Extract the [X, Y] coordinate from the center of the cell holding the provided text.  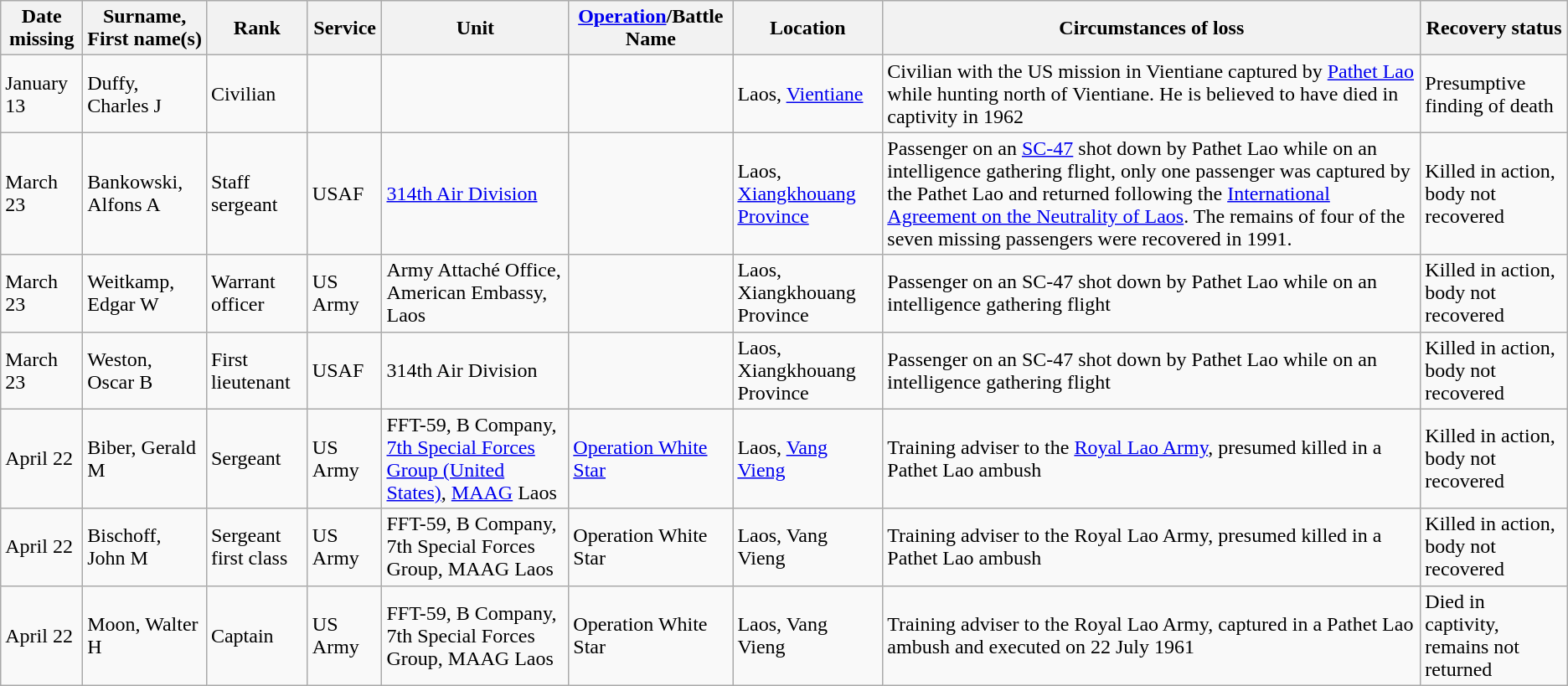
Weston, Oscar B [145, 370]
Presumptive finding of death [1494, 94]
Moon, Walter H [145, 635]
Sergeant [256, 459]
First lieutenant [256, 370]
Training adviser to the Royal Lao Army, captured in a Pathet Lao ambush and executed on 22 July 1961 [1152, 635]
January 13 [42, 94]
Died in captivity, remains not returned [1494, 635]
Circumstances of loss [1152, 28]
Service [345, 28]
Unit [476, 28]
Location [807, 28]
FFT-59, B Company, 7th Special Forces Group (United States), MAAG Laos [476, 459]
Captain [256, 635]
Army Attaché Office, American Embassy, Laos [476, 293]
Operation/Battle Name [651, 28]
Weitkamp, Edgar W [145, 293]
Surname, First name(s) [145, 28]
Warrant officer [256, 293]
Biber, Gerald M [145, 459]
Civilian [256, 94]
Recovery status [1494, 28]
Bankowski, Alfons A [145, 193]
Rank [256, 28]
Sergeant first class [256, 547]
Civilian with the US mission in Vientiane captured by Pathet Lao while hunting north of Vientiane. He is believed to have died in captivity in 1962 [1152, 94]
Staff sergeant [256, 193]
Date missing [42, 28]
Bischoff, John M [145, 547]
Duffy, Charles J [145, 94]
Laos, Vientiane [807, 94]
